Extract the [X, Y] coordinate from the center of the cell holding the provided text.  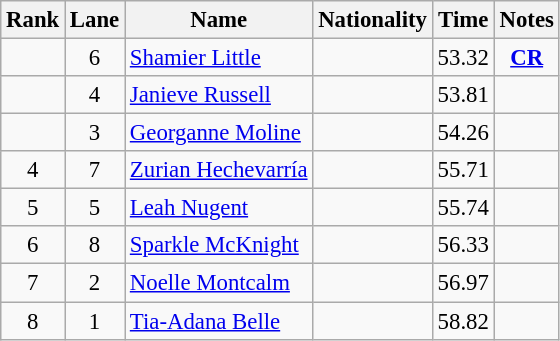
Rank [33, 20]
2 [95, 283]
1 [95, 321]
58.82 [463, 321]
Tia-Adana Belle [219, 321]
Noelle Montcalm [219, 283]
55.74 [463, 208]
Lane [95, 20]
Shamier Little [219, 58]
Zurian Hechevarría [219, 170]
55.71 [463, 170]
54.26 [463, 133]
Nationality [372, 20]
Sparkle McKnight [219, 245]
Leah Nugent [219, 208]
CR [526, 58]
Georganne Moline [219, 133]
Notes [526, 20]
Janieve Russell [219, 95]
56.33 [463, 245]
53.32 [463, 58]
3 [95, 133]
53.81 [463, 95]
56.97 [463, 283]
Time [463, 20]
Name [219, 20]
